Capture the cell that displays the provided text and extract its (x, y) central coordinate. 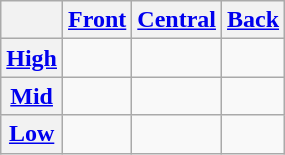
High (32, 58)
Front (98, 20)
Central (177, 20)
Back (254, 20)
Mid (32, 96)
Low (32, 134)
